Scan for the cell matching the given text and deliver its (X, Y) coordinate at center. 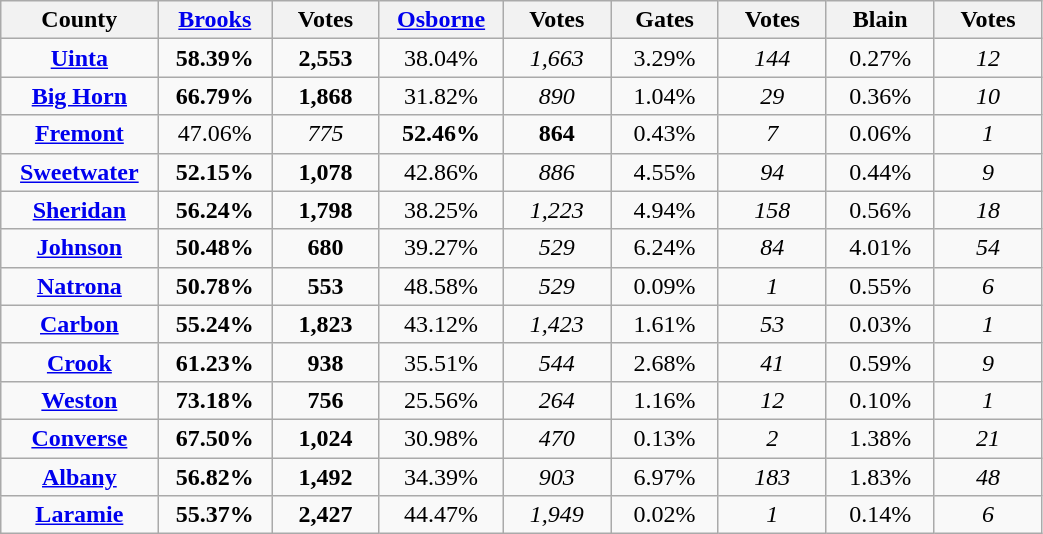
Sheridan (80, 210)
4.94% (665, 210)
73.18% (215, 400)
544 (557, 362)
Laramie (80, 515)
1,798 (326, 210)
50.78% (215, 286)
48 (988, 477)
67.50% (215, 438)
50.48% (215, 248)
35.51% (441, 362)
Osborne (441, 20)
2,553 (326, 58)
938 (326, 362)
52.46% (441, 134)
34.39% (441, 477)
48.58% (441, 286)
56.24% (215, 210)
29 (772, 96)
903 (557, 477)
264 (557, 400)
0.27% (880, 58)
0.14% (880, 515)
0.44% (880, 172)
21 (988, 438)
0.59% (880, 362)
52.15% (215, 172)
Albany (80, 477)
1,223 (557, 210)
41 (772, 362)
Big Horn (80, 96)
Fremont (80, 134)
680 (326, 248)
Carbon (80, 324)
56.82% (215, 477)
42.86% (441, 172)
Blain (880, 20)
0.06% (880, 134)
7 (772, 134)
886 (557, 172)
1.61% (665, 324)
2.68% (665, 362)
25.56% (441, 400)
0.09% (665, 286)
47.06% (215, 134)
Uinta (80, 58)
2 (772, 438)
6.97% (665, 477)
38.04% (441, 58)
6.24% (665, 248)
0.10% (880, 400)
10 (988, 96)
0.02% (665, 515)
4.55% (665, 172)
1,949 (557, 515)
1.04% (665, 96)
Brooks (215, 20)
864 (557, 134)
1,823 (326, 324)
1,492 (326, 477)
84 (772, 248)
756 (326, 400)
54 (988, 248)
1,423 (557, 324)
Converse (80, 438)
1.38% (880, 438)
0.43% (665, 134)
144 (772, 58)
1.83% (880, 477)
0.36% (880, 96)
39.27% (441, 248)
18 (988, 210)
31.82% (441, 96)
3.29% (665, 58)
183 (772, 477)
43.12% (441, 324)
1,868 (326, 96)
Sweetwater (80, 172)
38.25% (441, 210)
County (80, 20)
0.56% (880, 210)
61.23% (215, 362)
470 (557, 438)
0.55% (880, 286)
2,427 (326, 515)
890 (557, 96)
Weston (80, 400)
55.37% (215, 515)
1,078 (326, 172)
4.01% (880, 248)
30.98% (441, 438)
158 (772, 210)
94 (772, 172)
0.13% (665, 438)
53 (772, 324)
44.47% (441, 515)
Johnson (80, 248)
775 (326, 134)
Crook (80, 362)
1,663 (557, 58)
0.03% (880, 324)
1.16% (665, 400)
66.79% (215, 96)
Natrona (80, 286)
55.24% (215, 324)
Gates (665, 20)
1,024 (326, 438)
553 (326, 286)
58.39% (215, 58)
